Find where the given text appears and provide that cell's center as (x, y) coordinate. 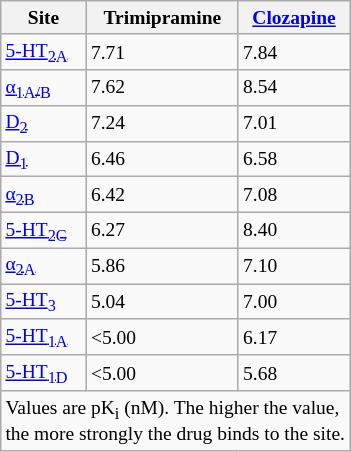
7.08 (294, 195)
7.24 (162, 123)
5-HT3 (44, 302)
5-HT1D (44, 373)
7.10 (294, 266)
Clozapine (294, 18)
D1 (44, 159)
6.46 (162, 159)
Trimipramine (162, 18)
7.00 (294, 302)
5.86 (162, 266)
6.42 (162, 195)
α2A (44, 266)
5-HT2A (44, 52)
6.58 (294, 159)
5.68 (294, 373)
7.01 (294, 123)
8.54 (294, 88)
7.62 (162, 88)
α2B (44, 195)
5-HT2C (44, 230)
D2 (44, 123)
α1A/B (44, 88)
Site (44, 18)
7.84 (294, 52)
6.27 (162, 230)
5-HT1A (44, 337)
6.17 (294, 337)
8.40 (294, 230)
5.04 (162, 302)
7.71 (162, 52)
Values are pKi (nM). The higher the value,the more strongly the drug binds to the site. (176, 421)
